Provide the [x, y] coordinate of the cell's center where the given text is located.  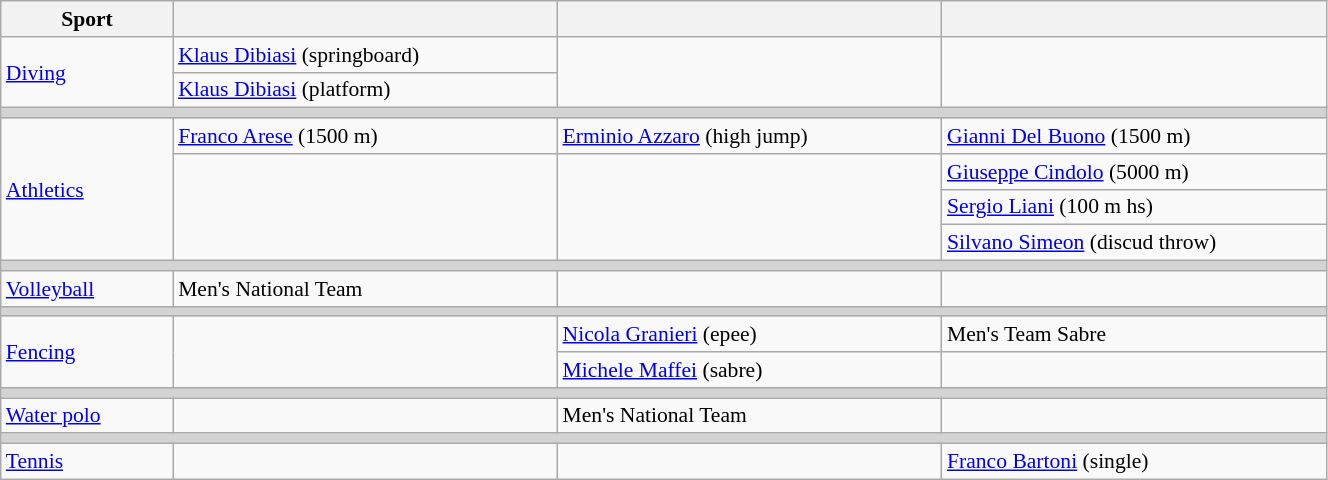
Franco Bartoni (single) [1134, 462]
Tennis [87, 462]
Diving [87, 72]
Michele Maffei (sabre) [750, 370]
Silvano Simeon (discud throw) [1134, 243]
Water polo [87, 416]
Klaus Dibiasi (platform) [365, 90]
Volleyball [87, 289]
Klaus Dibiasi (springboard) [365, 55]
Franco Arese (1500 m) [365, 136]
Fencing [87, 352]
Nicola Granieri (epee) [750, 335]
Erminio Azzaro (high jump) [750, 136]
Gianni Del Buono (1500 m) [1134, 136]
Men's Team Sabre [1134, 335]
Sport [87, 19]
Athletics [87, 189]
Giuseppe Cindolo (5000 m) [1134, 172]
Sergio Liani (100 m hs) [1134, 207]
